Identify which cell holds the provided text, then report its [x, y] central coordinate. 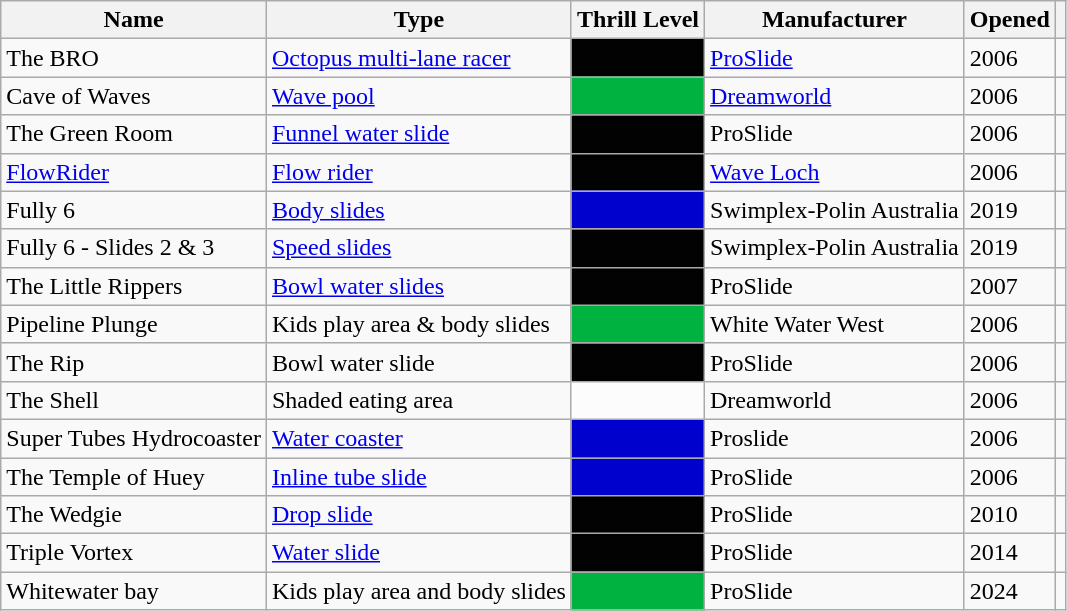
Wave pool [418, 96]
2010 [1010, 515]
Fully 6 [134, 210]
Speed slides [418, 248]
Shaded eating area [418, 400]
Opened [1010, 20]
Flow rider [418, 172]
Octopus multi-lane racer [418, 58]
2007 [1010, 286]
The Little Rippers [134, 286]
Water slide [418, 553]
The Shell [134, 400]
Pipeline Plunge [134, 324]
Water coaster [418, 438]
Inline tube slide [418, 477]
Drop slide [418, 515]
Triple Vortex [134, 553]
Bowl water slides [418, 286]
Manufacturer [835, 20]
Bowl water slide [418, 362]
Super Tubes Hydrocoaster [134, 438]
Fully 6 - Slides 2 & 3 [134, 248]
Proslide [835, 438]
The Rip [134, 362]
Type [418, 20]
Whitewater bay [134, 591]
The Green Room [134, 134]
2014 [1010, 553]
2024 [1010, 591]
Wave Loch [835, 172]
Name [134, 20]
The Temple of Huey [134, 477]
White Water West [835, 324]
Kids play area & body slides [418, 324]
FlowRider [134, 172]
Thrill Level [638, 20]
Funnel water slide [418, 134]
The Wedgie [134, 515]
Kids play area and body slides [418, 591]
Body slides [418, 210]
Cave of Waves [134, 96]
The BRO [134, 58]
